Determine the [X, Y] coordinate at the center of the cell enclosing the given text.  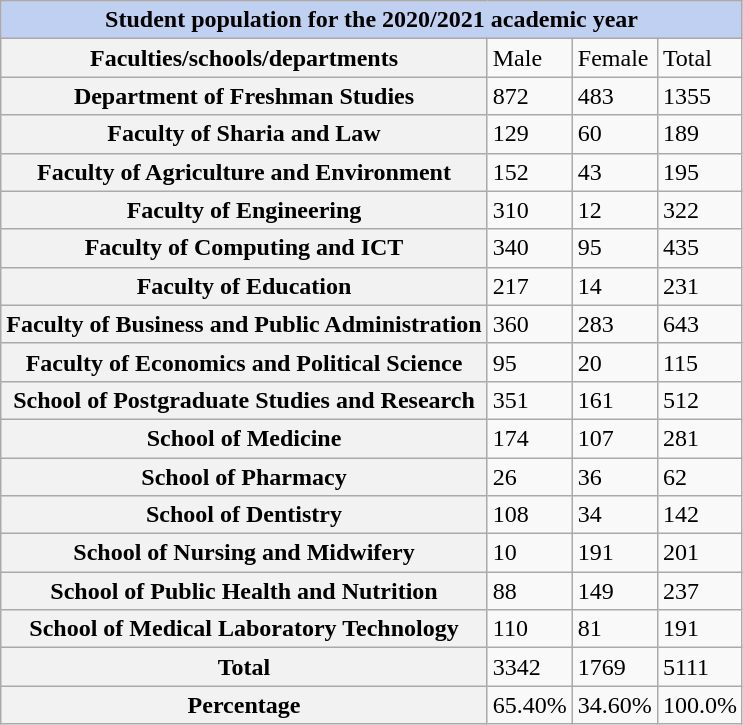
3342 [530, 667]
281 [700, 438]
43 [614, 172]
14 [614, 286]
School of Pharmacy [244, 477]
School of Medical Laboratory Technology [244, 629]
20 [614, 362]
Faculty of Engineering [244, 210]
School of Postgraduate Studies and Research [244, 400]
81 [614, 629]
217 [530, 286]
5111 [700, 667]
435 [700, 248]
1769 [614, 667]
Percentage [244, 705]
Faculty of Business and Public Administration [244, 324]
62 [700, 477]
283 [614, 324]
237 [700, 591]
201 [700, 553]
Faculty of Agriculture and Environment [244, 172]
115 [700, 362]
161 [614, 400]
872 [530, 96]
Female [614, 58]
129 [530, 134]
Faculty of Education [244, 286]
107 [614, 438]
Department of Freshman Studies [244, 96]
65.40% [530, 705]
189 [700, 134]
34.60% [614, 705]
36 [614, 477]
60 [614, 134]
School of Medicine [244, 438]
142 [700, 515]
110 [530, 629]
512 [700, 400]
Faculty of Sharia and Law [244, 134]
88 [530, 591]
1355 [700, 96]
100.0% [700, 705]
231 [700, 286]
643 [700, 324]
School of Nursing and Midwifery [244, 553]
174 [530, 438]
26 [530, 477]
Faculty of Economics and Political Science [244, 362]
10 [530, 553]
322 [700, 210]
483 [614, 96]
152 [530, 172]
360 [530, 324]
149 [614, 591]
351 [530, 400]
Male [530, 58]
12 [614, 210]
Faculty of Computing and ICT [244, 248]
340 [530, 248]
108 [530, 515]
Faculties/schools/departments [244, 58]
Student population for the 2020/2021 academic year [372, 20]
34 [614, 515]
School of Public Health and Nutrition [244, 591]
School of Dentistry [244, 515]
310 [530, 210]
195 [700, 172]
